Search for the cell housing the specified text and yield its (X, Y) center coordinate. 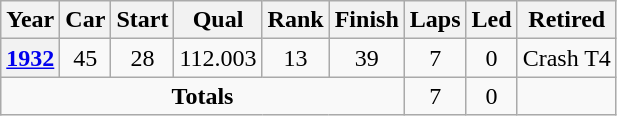
Led (492, 20)
Rank (296, 20)
Car (86, 20)
Start (142, 20)
28 (142, 58)
13 (296, 58)
45 (86, 58)
Year (30, 20)
Totals (203, 96)
1932 (30, 58)
Crash T4 (566, 58)
112.003 (218, 58)
Finish (366, 20)
Laps (435, 20)
Retired (566, 20)
Qual (218, 20)
39 (366, 58)
